Find where the given text appears and provide that cell's center as (x, y) coordinate. 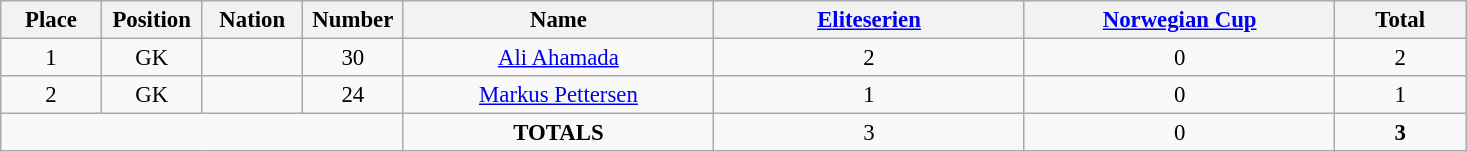
Markus Pettersen (558, 95)
Nation (252, 20)
Position (152, 20)
Number (354, 20)
30 (354, 58)
TOTALS (558, 133)
Name (558, 20)
Eliteserien (870, 20)
Norwegian Cup (1180, 20)
Ali Ahamada (558, 58)
Place (52, 20)
Total (1400, 20)
24 (354, 95)
